Output the (x, y) coordinate of the center of the cell containing the given text.  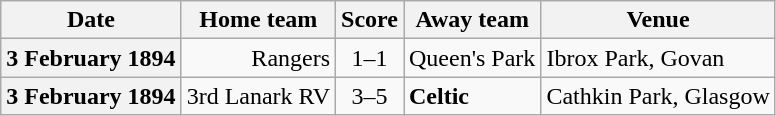
Ibrox Park, Govan (658, 58)
Score (370, 20)
3–5 (370, 96)
Away team (472, 20)
1–1 (370, 58)
Queen's Park (472, 58)
Rangers (258, 58)
Celtic (472, 96)
3rd Lanark RV (258, 96)
Cathkin Park, Glasgow (658, 96)
Home team (258, 20)
Date (91, 20)
Venue (658, 20)
